Determine the [x, y] coordinate at the center of the cell enclosing the given text.  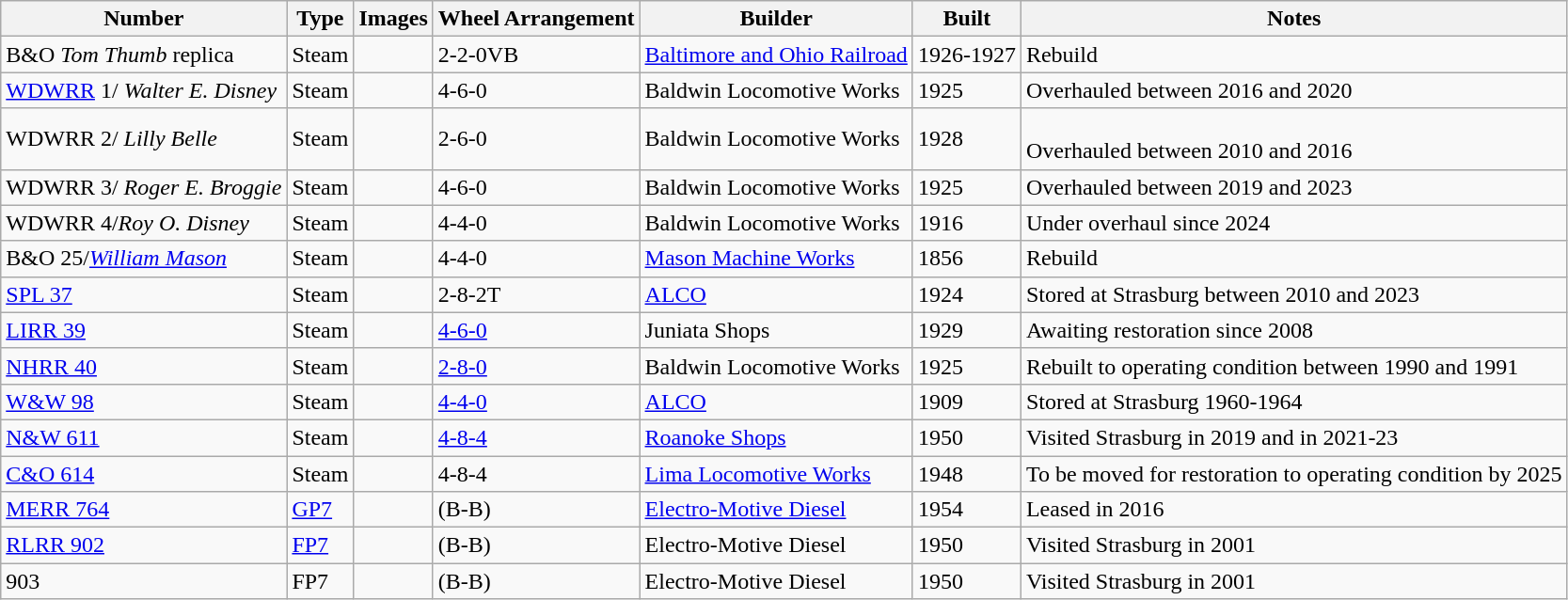
2-2-0VB [536, 55]
SPL 37 [144, 294]
1928 [967, 139]
Baltimore and Ohio Railroad [776, 55]
Wheel Arrangement [536, 19]
RLRR 902 [144, 545]
1924 [967, 294]
Roanoke Shops [776, 437]
Visited Strasburg in 2019 and in 2021-23 [1294, 437]
GP7 [320, 510]
WDWRR 2/ Lilly Belle [144, 139]
2-8-0 [536, 366]
WDWRR 3/ Roger E. Broggie [144, 187]
To be moved for restoration to operating condition by 2025 [1294, 473]
1856 [967, 259]
WDWRR 4/Roy O. Disney [144, 223]
C&O 614 [144, 473]
Images [393, 19]
Stored at Strasburg 1960-1964 [1294, 402]
903 [144, 581]
Stored at Strasburg between 2010 and 2023 [1294, 294]
2-8-2T [536, 294]
Overhauled between 2010 and 2016 [1294, 139]
NHRR 40 [144, 366]
1916 [967, 223]
MERR 764 [144, 510]
Juniata Shops [776, 330]
1909 [967, 402]
Under overhaul since 2024 [1294, 223]
1954 [967, 510]
1926-1927 [967, 55]
Builder [776, 19]
Type [320, 19]
2-6-0 [536, 139]
B&O Tom Thumb replica [144, 55]
Built [967, 19]
Overhauled between 2019 and 2023 [1294, 187]
Notes [1294, 19]
Number [144, 19]
LIRR 39 [144, 330]
Lima Locomotive Works [776, 473]
Mason Machine Works [776, 259]
W&W 98 [144, 402]
Leased in 2016 [1294, 510]
1929 [967, 330]
N&W 611 [144, 437]
Overhauled between 2016 and 2020 [1294, 90]
Rebuilt to operating condition between 1990 and 1991 [1294, 366]
B&O 25/William Mason [144, 259]
WDWRR 1/ Walter E. Disney [144, 90]
1948 [967, 473]
Awaiting restoration since 2008 [1294, 330]
